Search for the cell housing the specified text and yield its (X, Y) center coordinate. 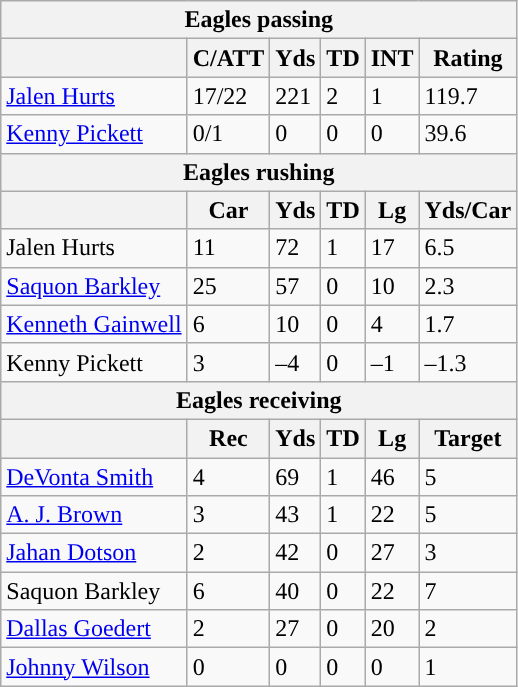
Rec (228, 438)
Target (468, 438)
42 (296, 553)
–1 (392, 362)
40 (296, 591)
Car (228, 210)
20 (392, 629)
INT (392, 58)
Jahan Dotson (94, 553)
DeVonta Smith (94, 477)
–1.3 (468, 362)
0/1 (228, 134)
11 (228, 248)
2.3 (468, 286)
1.7 (468, 324)
17/22 (228, 96)
Eagles rushing (259, 172)
C/ATT (228, 58)
57 (296, 286)
39.6 (468, 134)
6.5 (468, 248)
7 (468, 591)
221 (296, 96)
Eagles receiving (259, 400)
Johnny Wilson (94, 667)
Rating (468, 58)
Yds/Car (468, 210)
–4 (296, 362)
69 (296, 477)
119.7 (468, 96)
A. J. Brown (94, 515)
43 (296, 515)
17 (392, 248)
46 (392, 477)
Dallas Goedert (94, 629)
Eagles passing (259, 20)
25 (228, 286)
72 (296, 248)
Kenneth Gainwell (94, 324)
